Output the [x, y] coordinate of the center of the cell containing the given text.  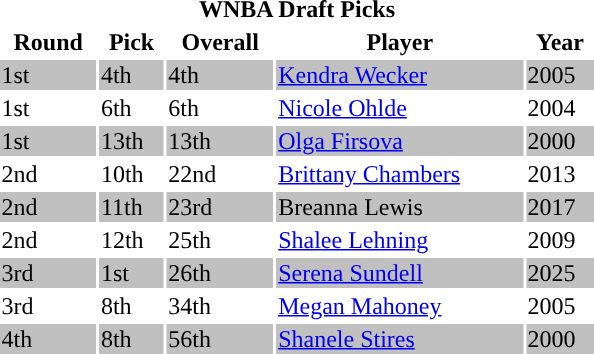
Round [48, 42]
Shanele Stires [400, 339]
Shalee Lehning [400, 240]
Overall [220, 42]
23rd [220, 207]
2013 [560, 174]
22nd [220, 174]
Player [400, 42]
2009 [560, 240]
2017 [560, 207]
2004 [560, 108]
26th [220, 273]
56th [220, 339]
2025 [560, 273]
11th [131, 207]
25th [220, 240]
10th [131, 174]
Year [560, 42]
34th [220, 306]
Megan Mahoney [400, 306]
Kendra Wecker [400, 75]
Olga Firsova [400, 141]
Nicole Ohlde [400, 108]
Breanna Lewis [400, 207]
Brittany Chambers [400, 174]
Pick [131, 42]
12th [131, 240]
Serena Sundell [400, 273]
